Find where the given text appears and provide that cell's center as [x, y] coordinate. 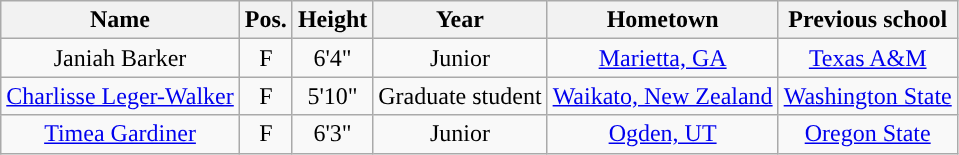
Waikato, New Zealand [662, 96]
Ogden, UT [662, 134]
Name [120, 20]
Charlisse Leger-Walker [120, 96]
Previous school [868, 20]
6'4" [332, 58]
Marietta, GA [662, 58]
Washington State [868, 96]
Texas A&M [868, 58]
Pos. [266, 20]
Height [332, 20]
Graduate student [460, 96]
5'10" [332, 96]
Hometown [662, 20]
Oregon State [868, 134]
Timea Gardiner [120, 134]
6'3" [332, 134]
Janiah Barker [120, 58]
Year [460, 20]
